For the text-containing cell, return its midpoint in (x, y) coordinate format. 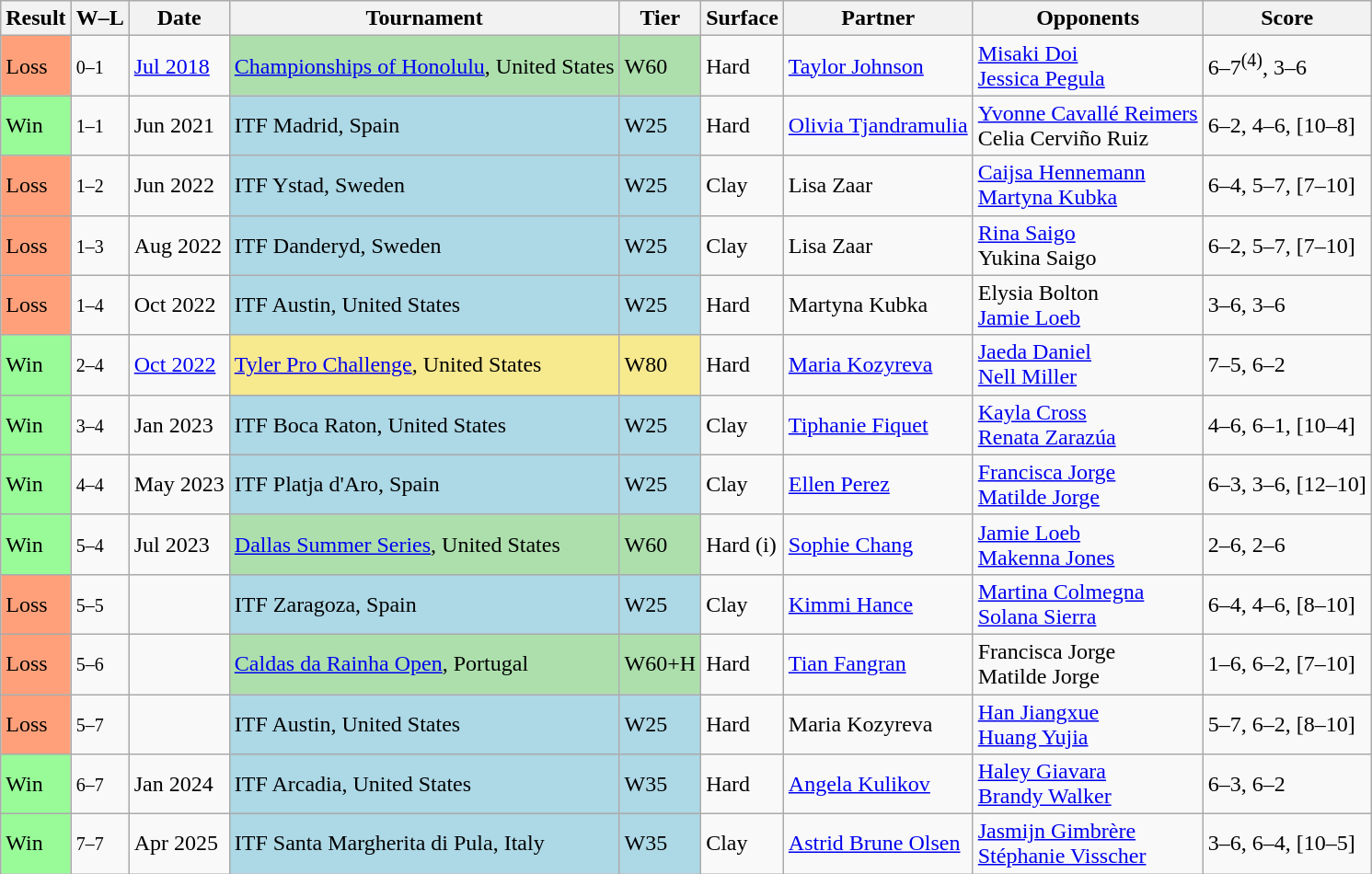
Score (1286, 18)
2–6, 2–6 (1286, 545)
3–6, 3–6 (1286, 305)
ITF Danderyd, Sweden (424, 245)
ITF Platja d'Aro, Spain (424, 484)
Jaeda Daniel Nell Miller (1088, 364)
Tian Fangran (878, 664)
3–6, 6–4, [10–5] (1286, 845)
Dallas Summer Series, United States (424, 545)
1–1 (99, 125)
Caldas da Rainha Open, Portugal (424, 664)
Tier (661, 18)
0–1 (99, 66)
Apr 2025 (179, 845)
Misaki Doi Jessica Pegula (1088, 66)
2–4 (99, 364)
Date (179, 18)
Astrid Brune Olsen (878, 845)
Elysia Bolton Jamie Loeb (1088, 305)
ITF Zaragoza, Spain (424, 604)
1–3 (99, 245)
Jul 2018 (179, 66)
1–2 (99, 186)
Aug 2022 (179, 245)
W60+H (661, 664)
Kayla Cross Renata Zarazúa (1088, 425)
Tyler Pro Challenge, United States (424, 364)
7–5, 6–2 (1286, 364)
ITF Santa Margherita di Pula, Italy (424, 845)
4–6, 6–1, [10–4] (1286, 425)
Tournament (424, 18)
6–7 (99, 784)
5–7, 6–2, [8–10] (1286, 723)
W–L (99, 18)
5–6 (99, 664)
6–4, 4–6, [8–10] (1286, 604)
1–6, 6–2, [7–10] (1286, 664)
Result (36, 18)
Olivia Tjandramulia (878, 125)
Han Jiangxue Huang Yujia (1088, 723)
Caijsa Hennemann Martyna Kubka (1088, 186)
ITF Madrid, Spain (424, 125)
5–7 (99, 723)
Partner (878, 18)
Sophie Chang (878, 545)
6–7(4), 3–6 (1286, 66)
Kimmi Hance (878, 604)
Angela Kulikov (878, 784)
Jamie Loeb Makenna Jones (1088, 545)
5–4 (99, 545)
Taylor Johnson (878, 66)
Yvonne Cavallé Reimers Celia Cerviño Ruiz (1088, 125)
May 2023 (179, 484)
6–3, 6–2 (1286, 784)
Jul 2023 (179, 545)
Jun 2022 (179, 186)
Championships of Honolulu, United States (424, 66)
ITF Ystad, Sweden (424, 186)
Tiphanie Fiquet (878, 425)
Jan 2023 (179, 425)
3–4 (99, 425)
6–3, 3–6, [12–10] (1286, 484)
1–4 (99, 305)
Martina Colmegna Solana Sierra (1088, 604)
6–4, 5–7, [7–10] (1286, 186)
Rina Saigo Yukina Saigo (1088, 245)
Jun 2021 (179, 125)
7–7 (99, 845)
Martyna Kubka (878, 305)
Opponents (1088, 18)
W80 (661, 364)
Jan 2024 (179, 784)
Surface (743, 18)
5–5 (99, 604)
6–2, 5–7, [7–10] (1286, 245)
ITF Arcadia, United States (424, 784)
ITF Boca Raton, United States (424, 425)
Haley Giavara Brandy Walker (1088, 784)
Jasmijn Gimbrère Stéphanie Visscher (1088, 845)
4–4 (99, 484)
6–2, 4–6, [10–8] (1286, 125)
Ellen Perez (878, 484)
Hard (i) (743, 545)
